Provide the (X, Y) coordinate of the cell's center where the given text is located.  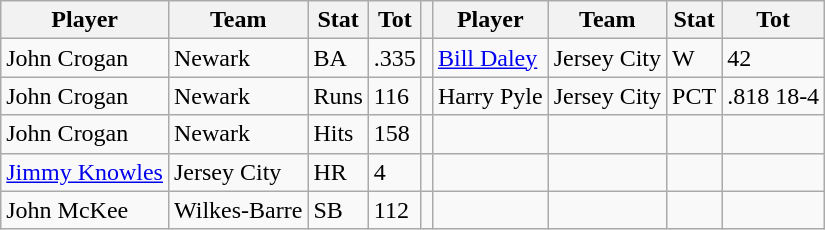
158 (394, 134)
Harry Pyle (490, 96)
SB (338, 210)
Wilkes-Barre (238, 210)
Bill Daley (490, 58)
HR (338, 172)
.335 (394, 58)
.818 18-4 (774, 96)
PCT (694, 96)
Jimmy Knowles (85, 172)
42 (774, 58)
Runs (338, 96)
BA (338, 58)
116 (394, 96)
Hits (338, 134)
John McKee (85, 210)
4 (394, 172)
W (694, 58)
112 (394, 210)
